Scan for the cell matching the given text and deliver its [X, Y] coordinate at center. 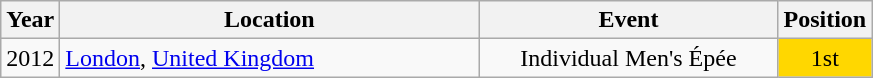
Event [628, 20]
Position [825, 20]
2012 [30, 58]
London, United Kingdom [270, 58]
Location [270, 20]
Year [30, 20]
1st [825, 58]
Individual Men's Épée [628, 58]
